Capture the cell that displays the provided text and extract its (X, Y) central coordinate. 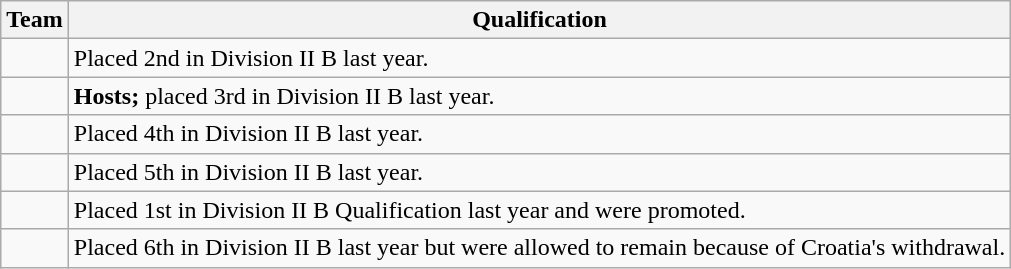
Placed 2nd in Division II B last year. (539, 58)
Placed 1st in Division II B Qualification last year and were promoted. (539, 210)
Hosts; placed 3rd in Division II B last year. (539, 96)
Team (35, 20)
Placed 4th in Division II B last year. (539, 134)
Qualification (539, 20)
Placed 5th in Division II B last year. (539, 172)
Placed 6th in Division II B last year but were allowed to remain because of Croatia's withdrawal. (539, 248)
